Search for the cell housing the specified text and yield its (X, Y) center coordinate. 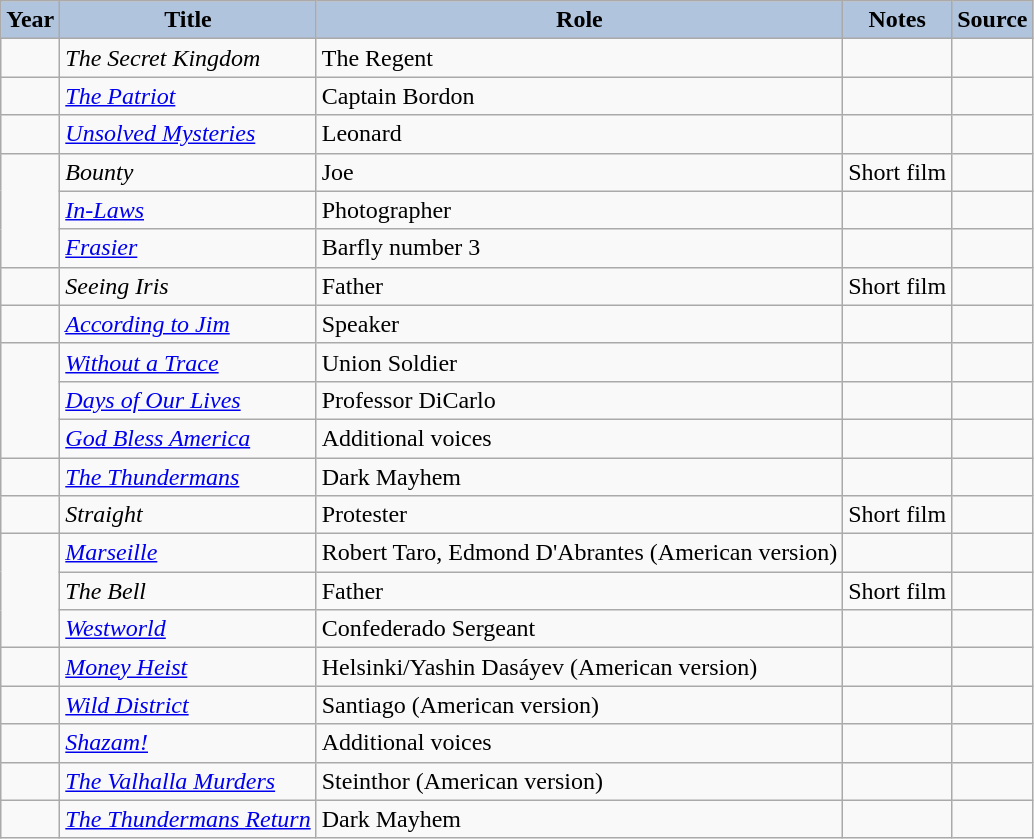
Without a Trace (188, 362)
Wild District (188, 705)
The Valhalla Murders (188, 781)
Steinthor (American version) (579, 781)
The Regent (579, 58)
Barfly number 3 (579, 248)
Union Soldier (579, 362)
Helsinki/Yashin Dasáyev (American version) (579, 667)
Source (992, 20)
According to Jim (188, 324)
The Thundermans (188, 477)
Confederado Sergeant (579, 629)
Seeing Iris (188, 286)
Robert Taro, Edmond D'Abrantes (American version) (579, 553)
Shazam! (188, 743)
The Patriot (188, 96)
Straight (188, 515)
Leonard (579, 134)
Notes (898, 20)
Speaker (579, 324)
Marseille (188, 553)
Protester (579, 515)
Joe (579, 172)
Frasier (188, 248)
Days of Our Lives (188, 400)
The Thundermans Return (188, 819)
Bounty (188, 172)
Unsolved Mysteries (188, 134)
The Bell (188, 591)
Professor DiCarlo (579, 400)
Captain Bordon (579, 96)
Title (188, 20)
Money Heist (188, 667)
Santiago (American version) (579, 705)
Year (30, 20)
Photographer (579, 210)
In-Laws (188, 210)
Role (579, 20)
God Bless America (188, 438)
Westworld (188, 629)
The Secret Kingdom (188, 58)
